Scan for the cell matching the given text and deliver its (x, y) coordinate at center. 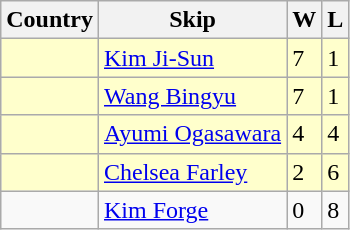
Wang Bingyu (192, 96)
W (304, 20)
Kim Ji-Sun (192, 58)
Skip (192, 20)
0 (304, 210)
6 (336, 172)
Kim Forge (192, 210)
Country (50, 20)
Chelsea Farley (192, 172)
Ayumi Ogasawara (192, 134)
L (336, 20)
8 (336, 210)
2 (304, 172)
